Return [X, Y] of the center of cell containing provided text 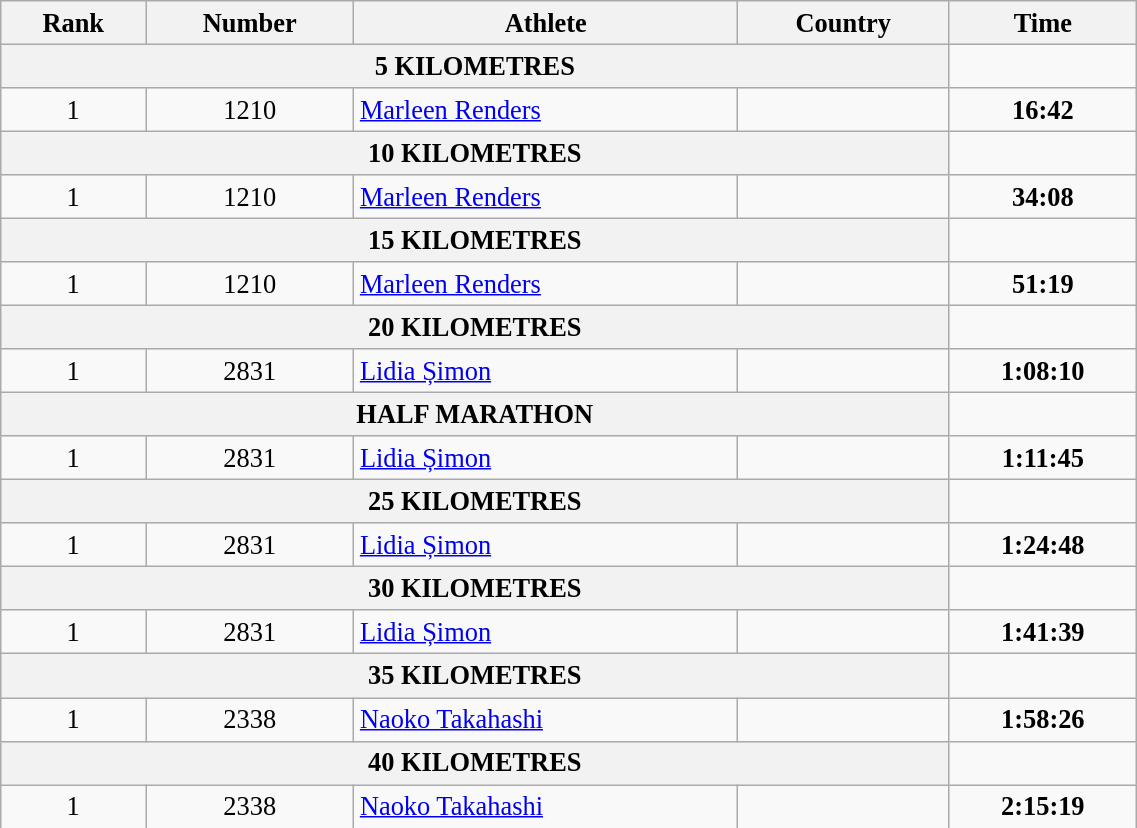
20 KILOMETRES [475, 327]
Rank [74, 22]
1:58:26 [1043, 719]
HALF MARATHON [475, 414]
30 KILOMETRES [475, 588]
1:08:10 [1043, 371]
10 KILOMETRES [475, 153]
15 KILOMETRES [475, 240]
34:08 [1043, 197]
Number [250, 22]
40 KILOMETRES [475, 763]
16:42 [1043, 109]
1:11:45 [1043, 458]
2:15:19 [1043, 806]
25 KILOMETRES [475, 501]
35 KILOMETRES [475, 676]
Athlete [546, 22]
1:24:48 [1043, 545]
Country [844, 22]
1:41:39 [1043, 632]
51:19 [1043, 284]
5 KILOMETRES [475, 66]
Time [1043, 22]
